Search for the cell housing the specified text and yield its (X, Y) center coordinate. 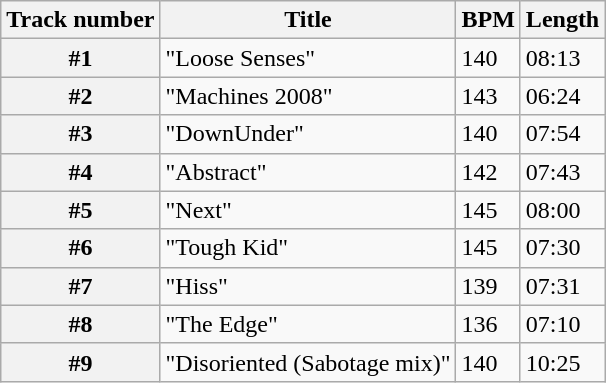
08:00 (562, 210)
"Machines 2008" (308, 96)
"Loose Senses" (308, 58)
143 (488, 96)
08:13 (562, 58)
Length (562, 20)
06:24 (562, 96)
Title (308, 20)
#1 (80, 58)
BPM (488, 20)
139 (488, 286)
#2 (80, 96)
"Hiss" (308, 286)
"Abstract" (308, 172)
07:30 (562, 248)
#4 (80, 172)
07:43 (562, 172)
#8 (80, 324)
"The Edge" (308, 324)
"DownUnder" (308, 134)
"Next" (308, 210)
07:10 (562, 324)
07:54 (562, 134)
#9 (80, 362)
#5 (80, 210)
"Disoriented (Sabotage mix)" (308, 362)
136 (488, 324)
142 (488, 172)
"Tough Kid" (308, 248)
#3 (80, 134)
#6 (80, 248)
Track number (80, 20)
10:25 (562, 362)
#7 (80, 286)
07:31 (562, 286)
